Capture the cell that displays the provided text and extract its (X, Y) central coordinate. 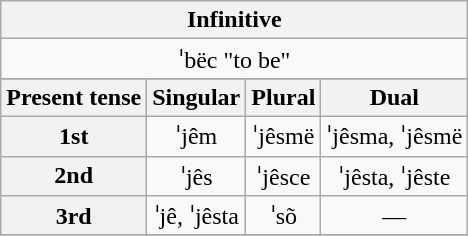
ˈjêm (196, 136)
1st (74, 136)
ˈjês (196, 176)
ˈjêsma, ˈjêsmë (394, 136)
3rd (74, 216)
ˈjêsce (284, 176)
Plural (284, 97)
ˈbëc "to be" (234, 59)
2nd (74, 176)
ˈsõ (284, 216)
Present tense (74, 97)
Dual (394, 97)
ˈjêsmë (284, 136)
ˈjêsta, ˈjêste (394, 176)
ˈjê, ˈjêsta (196, 216)
— (394, 216)
Singular (196, 97)
Infinitive (234, 20)
